Detect which cell encompasses the target text, then output its (X, Y) center coordinate. 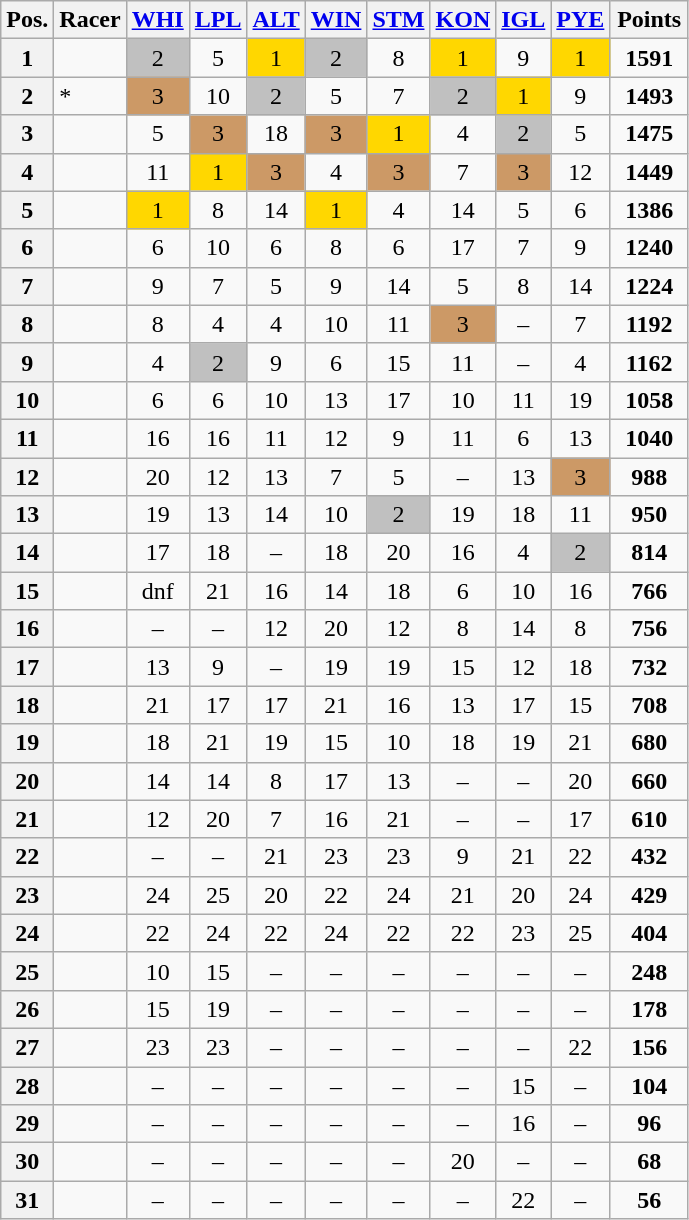
27 (28, 1047)
Racer (90, 20)
404 (650, 933)
1449 (650, 172)
1386 (650, 210)
708 (650, 705)
1475 (650, 134)
950 (650, 515)
68 (650, 1162)
680 (650, 743)
429 (650, 895)
814 (650, 553)
156 (650, 1047)
104 (650, 1085)
1224 (650, 286)
610 (650, 819)
30 (28, 1162)
* (90, 96)
756 (650, 629)
Pos. (28, 20)
KON (463, 20)
dnf (158, 591)
766 (650, 591)
1493 (650, 96)
IGL (524, 20)
1040 (650, 438)
56 (650, 1200)
28 (28, 1085)
732 (650, 667)
660 (650, 781)
1591 (650, 58)
29 (28, 1124)
PYE (580, 20)
96 (650, 1124)
WIN (336, 20)
1058 (650, 400)
LPL (218, 20)
ALT (276, 20)
248 (650, 971)
31 (28, 1200)
STM (398, 20)
432 (650, 857)
1240 (650, 248)
WHI (158, 20)
178 (650, 1009)
988 (650, 477)
Points (650, 20)
26 (28, 1009)
1192 (650, 324)
1162 (650, 362)
